Find where the given text appears and provide that cell's center as [X, Y] coordinate. 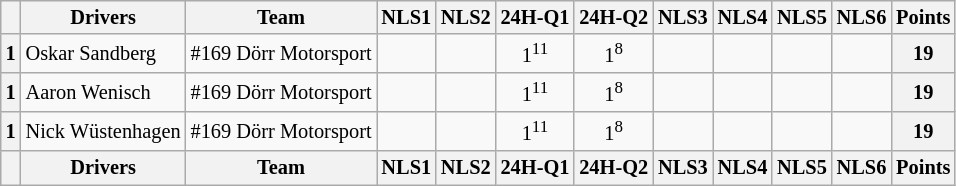
Aaron Wenisch [104, 92]
Nick Wüstenhagen [104, 132]
Oskar Sandberg [104, 54]
